From the cell containing the given text, extract its center point as (x, y) coordinate. 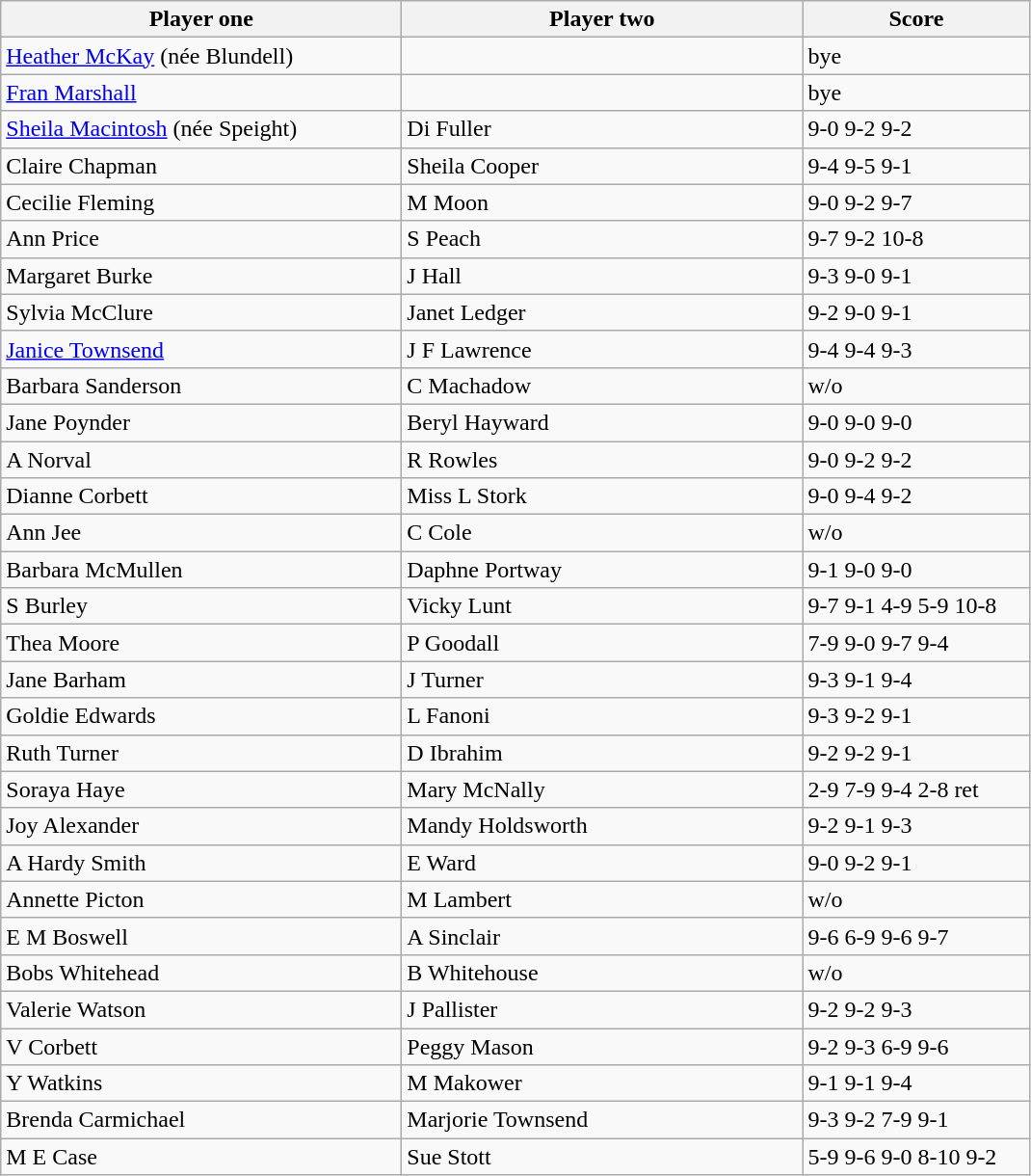
Heather McKay (née Blundell) (201, 56)
E Ward (602, 863)
S Peach (602, 239)
7-9 9-0 9-7 9-4 (916, 643)
Mary McNally (602, 789)
Barbara Sanderson (201, 386)
9-3 9-1 9-4 (916, 680)
R Rowles (602, 460)
Peggy Mason (602, 1046)
S Burley (201, 606)
Joy Alexander (201, 826)
9-1 9-0 9-0 (916, 570)
Annette Picton (201, 899)
M Moon (602, 202)
A Norval (201, 460)
Sylvia McClure (201, 312)
M E Case (201, 1157)
J Turner (602, 680)
9-0 9-2 9-1 (916, 863)
M Lambert (602, 899)
9-2 9-2 9-3 (916, 1009)
Claire Chapman (201, 166)
L Fanoni (602, 716)
Jane Poynder (201, 422)
Ann Price (201, 239)
Jane Barham (201, 680)
5-9 9-6 9-0 8-10 9-2 (916, 1157)
Beryl Hayward (602, 422)
Player two (602, 19)
2-9 7-9 9-4 2-8 ret (916, 789)
9-7 9-2 10-8 (916, 239)
Brenda Carmichael (201, 1120)
Sue Stott (602, 1157)
Bobs Whitehead (201, 973)
Marjorie Townsend (602, 1120)
J Pallister (602, 1009)
J Hall (602, 276)
9-4 9-5 9-1 (916, 166)
9-2 9-2 9-1 (916, 753)
Goldie Edwards (201, 716)
Sheila Macintosh (née Speight) (201, 129)
Vicky Lunt (602, 606)
J F Lawrence (602, 349)
C Machadow (602, 386)
9-2 9-1 9-3 (916, 826)
Player one (201, 19)
9-2 9-0 9-1 (916, 312)
Dianne Corbett (201, 496)
Sheila Cooper (602, 166)
Thea Moore (201, 643)
Di Fuller (602, 129)
Y Watkins (201, 1083)
Valerie Watson (201, 1009)
M Makower (602, 1083)
B Whitehouse (602, 973)
Mandy Holdsworth (602, 826)
9-0 9-0 9-0 (916, 422)
Daphne Portway (602, 570)
A Sinclair (602, 936)
Fran Marshall (201, 93)
9-3 9-2 9-1 (916, 716)
Janice Townsend (201, 349)
Ann Jee (201, 533)
D Ibrahim (602, 753)
Barbara McMullen (201, 570)
9-3 9-0 9-1 (916, 276)
Janet Ledger (602, 312)
9-0 9-2 9-7 (916, 202)
E M Boswell (201, 936)
9-0 9-4 9-2 (916, 496)
A Hardy Smith (201, 863)
9-7 9-1 4-9 5-9 10-8 (916, 606)
Cecilie Fleming (201, 202)
Score (916, 19)
9-2 9-3 6-9 9-6 (916, 1046)
Miss L Stork (602, 496)
V Corbett (201, 1046)
P Goodall (602, 643)
C Cole (602, 533)
Margaret Burke (201, 276)
9-3 9-2 7-9 9-1 (916, 1120)
Ruth Turner (201, 753)
9-6 6-9 9-6 9-7 (916, 936)
9-4 9-4 9-3 (916, 349)
Soraya Haye (201, 789)
9-1 9-1 9-4 (916, 1083)
